For the text-containing cell, return its midpoint in [X, Y] coordinate format. 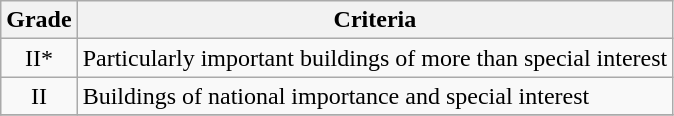
Buildings of national importance and special interest [375, 96]
II [39, 96]
Criteria [375, 20]
Particularly important buildings of more than special interest [375, 58]
II* [39, 58]
Grade [39, 20]
